Capture the cell that displays the provided text and extract its [x, y] central coordinate. 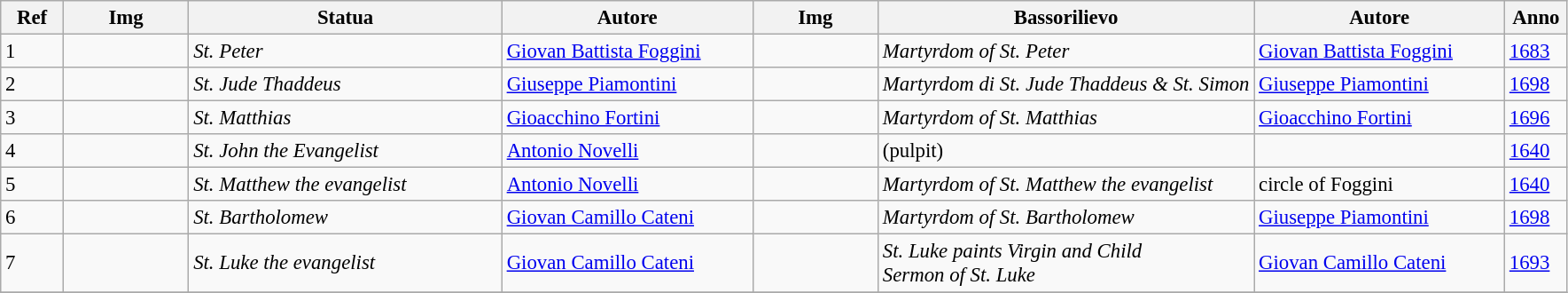
1 [32, 51]
St. Matthias [346, 118]
Anno [1537, 18]
(pulpit) [1066, 151]
Statua [346, 18]
St. Jude Thaddeus [346, 84]
St. Bartholomew [346, 218]
St. Luke paints Virgin and ChildSermon of St. Luke [1066, 263]
circle of Foggini [1379, 185]
3 [32, 118]
Ref [32, 18]
St. John the Evangelist [346, 151]
Martyrdom of St. Matthias [1066, 118]
4 [32, 151]
Martyrdom of St. Peter [1066, 51]
2 [32, 84]
1683 [1537, 51]
1693 [1537, 263]
7 [32, 263]
Martyrdom di St. Jude Thaddeus & St. Simon [1066, 84]
St. Matthew the evangelist [346, 185]
Bassorilievo [1066, 18]
Martyrdom of St. Bartholomew [1066, 218]
6 [32, 218]
St. Peter [346, 51]
Martyrdom of St. Matthew the evangelist [1066, 185]
5 [32, 185]
St. Luke the evangelist [346, 263]
1696 [1537, 118]
